Pinpoint the cell where the given text exists, returning its [x, y] midpoint coordinate. 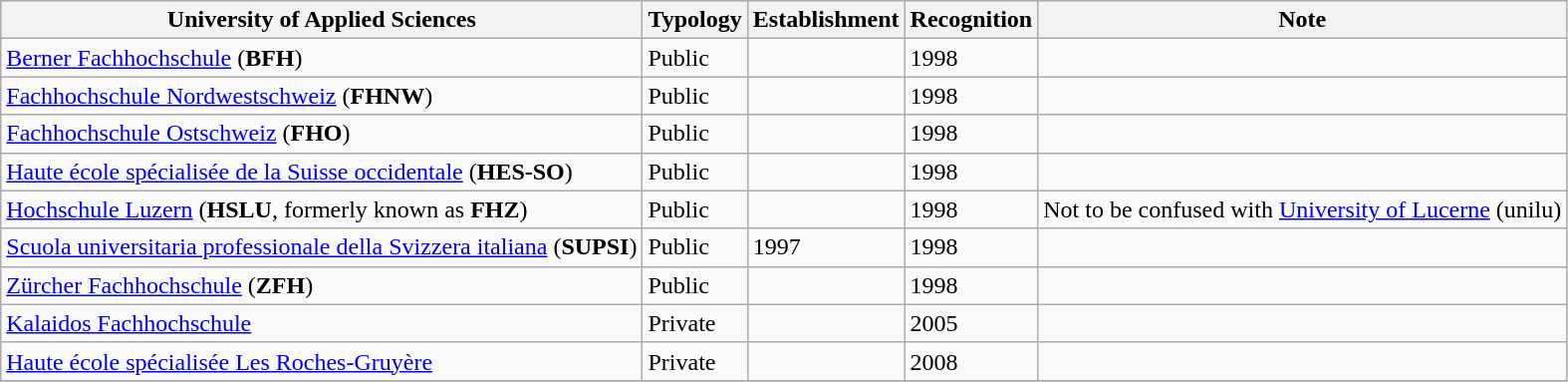
Typology [695, 20]
Berner Fachhochschule (BFH) [322, 58]
Zürcher Fachhochschule (ZFH) [322, 285]
Scuola universitaria professionale della Svizzera italiana (SUPSI) [322, 247]
Haute école spécialisée Les Roches-Gruyère [322, 361]
University of Applied Sciences [322, 20]
Kalaidos Fachhochschule [322, 323]
Fachhochschule Nordwestschweiz (FHNW) [322, 96]
Hochschule Luzern (HSLU, formerly known as FHZ) [322, 209]
Haute école spécialisée de la Suisse occidentale (HES-SO) [322, 172]
Note [1303, 20]
2008 [971, 361]
1997 [826, 247]
Recognition [971, 20]
Not to be confused with University of Lucerne (unilu) [1303, 209]
2005 [971, 323]
Establishment [826, 20]
Fachhochschule Ostschweiz (FHO) [322, 134]
